Scan for the cell matching the given text and deliver its (X, Y) coordinate at center. 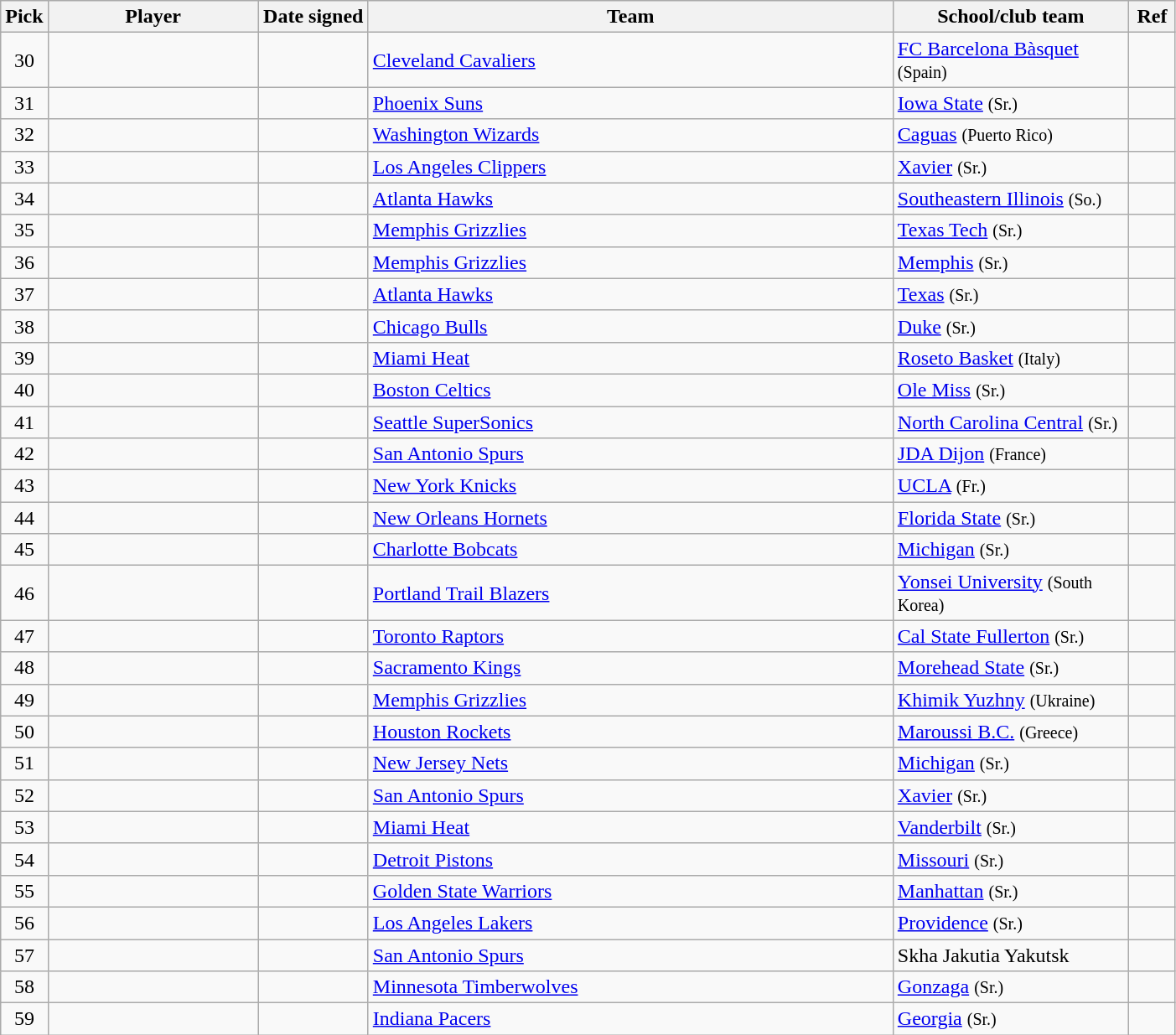
46 (24, 593)
40 (24, 390)
New Jersey Nets (630, 763)
Sacramento Kings (630, 668)
34 (24, 199)
Charlotte Bobcats (630, 550)
Manhattan (Sr.) (1011, 891)
44 (24, 518)
32 (24, 135)
Duke (Sr.) (1011, 326)
Seattle SuperSonics (630, 422)
48 (24, 668)
Date signed (313, 17)
Boston Celtics (630, 390)
Roseto Basket (Italy) (1011, 358)
Ole Miss (Sr.) (1011, 390)
33 (24, 167)
UCLA (Fr.) (1011, 486)
31 (24, 103)
38 (24, 326)
49 (24, 700)
Yonsei University (South Korea) (1011, 593)
53 (24, 827)
Khimik Yuzhny (Ukraine) (1011, 700)
Ref (1152, 17)
Gonzaga (Sr.) (1011, 987)
57 (24, 955)
Missouri (Sr.) (1011, 859)
Golden State Warriors (630, 891)
59 (24, 1019)
Los Angeles Clippers (630, 167)
Texas (Sr.) (1011, 294)
51 (24, 763)
Pick (24, 17)
43 (24, 486)
Toronto Raptors (630, 636)
35 (24, 230)
52 (24, 795)
JDA Dijon (France) (1011, 454)
Georgia (Sr.) (1011, 1019)
School/club team (1011, 17)
36 (24, 262)
Phoenix Suns (630, 103)
39 (24, 358)
Cleveland Cavaliers (630, 60)
New York Knicks (630, 486)
47 (24, 636)
Providence (Sr.) (1011, 923)
56 (24, 923)
Texas Tech (Sr.) (1011, 230)
Chicago Bulls (630, 326)
41 (24, 422)
Portland Trail Blazers (630, 593)
55 (24, 891)
54 (24, 859)
Morehead State (Sr.) (1011, 668)
Los Angeles Lakers (630, 923)
42 (24, 454)
Florida State (Sr.) (1011, 518)
30 (24, 60)
Washington Wizards (630, 135)
Detroit Pistons (630, 859)
North Carolina Central (Sr.) (1011, 422)
Indiana Pacers (630, 1019)
37 (24, 294)
Player (153, 17)
58 (24, 987)
Cal State Fullerton (Sr.) (1011, 636)
Caguas (Puerto Rico) (1011, 135)
Iowa State (Sr.) (1011, 103)
New Orleans Hornets (630, 518)
Southeastern Illinois (So.) (1011, 199)
Maroussi B.C. (Greece) (1011, 732)
45 (24, 550)
Team (630, 17)
Minnesota Timberwolves (630, 987)
Skha Jakutia Yakutsk (1011, 955)
Vanderbilt (Sr.) (1011, 827)
FC Barcelona Bàsquet (Spain) (1011, 60)
Houston Rockets (630, 732)
Memphis (Sr.) (1011, 262)
50 (24, 732)
